Detect which cell encompasses the target text, then output its (x, y) center coordinate. 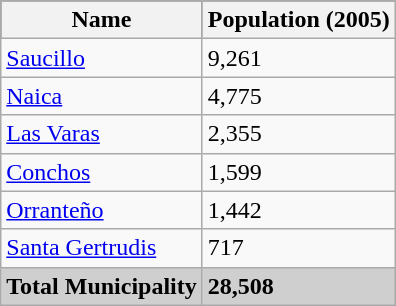
Orranteño (102, 210)
Saucillo (102, 58)
717 (298, 248)
Total Municipality (102, 286)
1,599 (298, 172)
Name (102, 20)
Population (2005) (298, 20)
1,442 (298, 210)
Naica (102, 96)
2,355 (298, 134)
4,775 (298, 96)
Las Varas (102, 134)
9,261 (298, 58)
Conchos (102, 172)
Santa Gertrudis (102, 248)
28,508 (298, 286)
